Determine the [X, Y] coordinate at the center of the cell enclosing the given text.  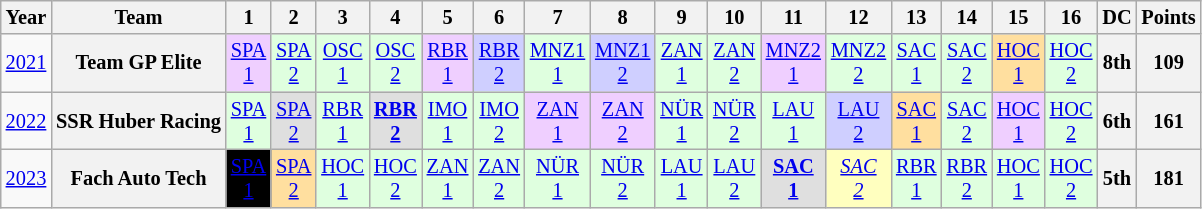
MNZ21 [794, 63]
3 [342, 17]
13 [916, 17]
161 [1169, 121]
6th [1116, 121]
5 [448, 17]
DC [1116, 17]
SSR Huber Racing [138, 121]
OSC2 [396, 63]
2022 [26, 121]
MNZ11 [558, 63]
IMO2 [499, 121]
109 [1169, 63]
IMO1 [448, 121]
5th [1116, 178]
14 [967, 17]
Points [1169, 17]
11 [794, 17]
9 [682, 17]
2021 [26, 63]
2023 [26, 178]
4 [396, 17]
7 [558, 17]
8th [1116, 63]
Team [138, 17]
OSC1 [342, 63]
2 [294, 17]
MNZ12 [622, 63]
8 [622, 17]
6 [499, 17]
181 [1169, 178]
10 [734, 17]
16 [1072, 17]
Fach Auto Tech [138, 178]
Team GP Elite [138, 63]
15 [1018, 17]
Year [26, 17]
12 [858, 17]
MNZ22 [858, 63]
1 [248, 17]
